Return the (X, Y) coordinate for the center point of the cell that contains the specified text.  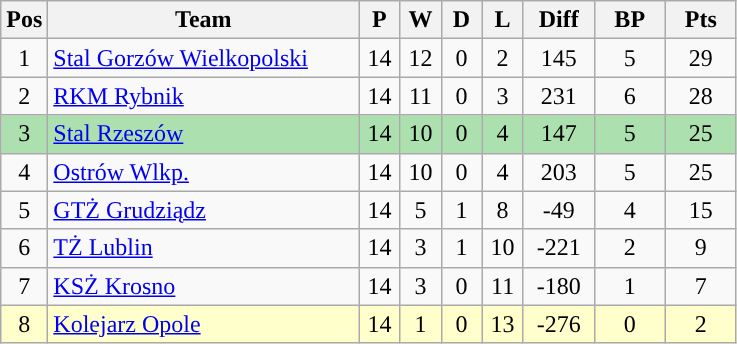
D (462, 20)
Diff (558, 20)
Stal Rzeszów (204, 134)
-180 (558, 286)
Stal Gorzów Wielkopolski (204, 58)
P (380, 20)
28 (700, 96)
W (420, 20)
9 (700, 248)
13 (502, 324)
29 (700, 58)
145 (558, 58)
12 (420, 58)
GTŻ Grudziądz (204, 210)
-221 (558, 248)
15 (700, 210)
Pts (700, 20)
TŻ Lublin (204, 248)
Ostrów Wlkp. (204, 172)
231 (558, 96)
147 (558, 134)
RKM Rybnik (204, 96)
BP (630, 20)
-276 (558, 324)
KSŻ Krosno (204, 286)
Team (204, 20)
L (502, 20)
203 (558, 172)
-49 (558, 210)
Kolejarz Opole (204, 324)
Pos (24, 20)
